Determine the [X, Y] coordinate at the center of the cell enclosing the given text.  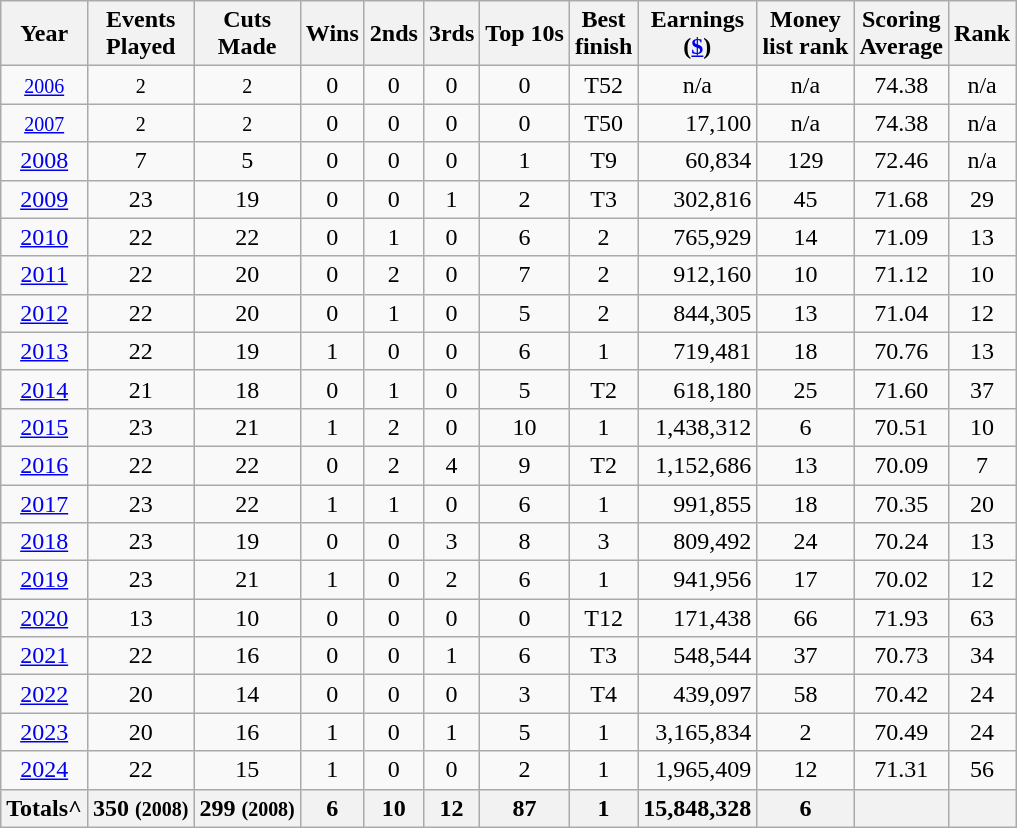
ScoringAverage [902, 34]
17 [806, 580]
2009 [44, 199]
T12 [603, 618]
T9 [603, 161]
3,165,834 [698, 732]
844,305 [698, 313]
60,834 [698, 161]
1,438,312 [698, 427]
548,544 [698, 656]
45 [806, 199]
2023 [44, 732]
2008 [44, 161]
2013 [44, 351]
71.04 [902, 313]
1,152,686 [698, 465]
70.02 [902, 580]
Cuts Made [247, 34]
15 [247, 770]
66 [806, 618]
3rds [451, 34]
Rank [982, 34]
2006 [44, 85]
912,160 [698, 275]
63 [982, 618]
70.35 [902, 503]
2017 [44, 503]
Wins [332, 34]
70.76 [902, 351]
941,956 [698, 580]
2011 [44, 275]
2nds [394, 34]
302,816 [698, 199]
T4 [603, 694]
70.73 [902, 656]
4 [451, 465]
Earnings($) [698, 34]
Top 10s [525, 34]
72.46 [902, 161]
Moneylist rank [806, 34]
58 [806, 694]
2020 [44, 618]
299 (2008) [247, 808]
71.68 [902, 199]
70.49 [902, 732]
129 [806, 161]
2022 [44, 694]
9 [525, 465]
Best finish [603, 34]
Year [44, 34]
2015 [44, 427]
T52 [603, 85]
70.09 [902, 465]
809,492 [698, 542]
EventsPlayed [141, 34]
70.24 [902, 542]
25 [806, 389]
71.93 [902, 618]
71.09 [902, 237]
2012 [44, 313]
2024 [44, 770]
2007 [44, 123]
350 (2008) [141, 808]
71.60 [902, 389]
618,180 [698, 389]
34 [982, 656]
1,965,409 [698, 770]
2021 [44, 656]
87 [525, 808]
2016 [44, 465]
991,855 [698, 503]
71.12 [902, 275]
765,929 [698, 237]
70.51 [902, 427]
439,097 [698, 694]
15,848,328 [698, 808]
2010 [44, 237]
2019 [44, 580]
719,481 [698, 351]
171,438 [698, 618]
17,100 [698, 123]
2014 [44, 389]
56 [982, 770]
8 [525, 542]
71.31 [902, 770]
70.42 [902, 694]
Totals^ [44, 808]
T50 [603, 123]
2018 [44, 542]
29 [982, 199]
